Search for the cell housing the specified text and yield its (x, y) center coordinate. 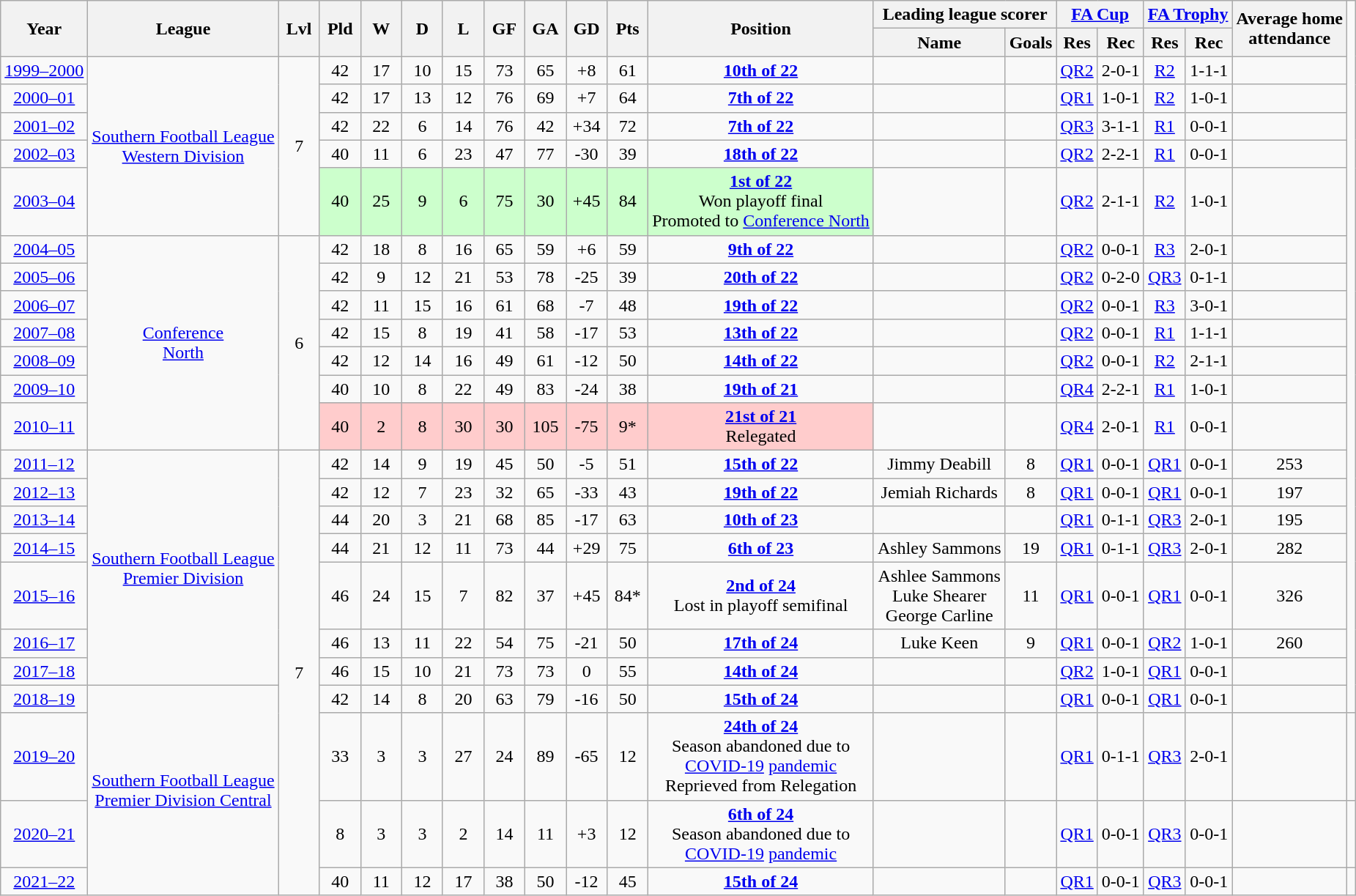
37 (546, 596)
D (422, 29)
2020–21 (44, 834)
1st of 22Won playoff finalPromoted to Conference North (761, 201)
33 (340, 756)
85 (546, 520)
84* (628, 596)
2016–17 (44, 643)
Southern Football LeagueWestern Division (183, 146)
2012–13 (44, 492)
GA (546, 29)
21st of 21Relegated (761, 426)
58 (546, 333)
195 (1289, 520)
18 (381, 249)
Year (44, 29)
Pts (628, 29)
Goals (1031, 42)
79 (546, 699)
2001–02 (44, 126)
-24 (587, 389)
9* (628, 426)
260 (1289, 643)
-5 (587, 464)
+8 (587, 70)
19th of 21 (761, 389)
-21 (587, 643)
2015–16 (44, 596)
Leading league scorer (964, 15)
2005–06 (44, 277)
24th of 24Season abandoned due toCOVID-19 pandemicReprieved from Relegation (761, 756)
10th of 22 (761, 70)
55 (628, 671)
+3 (587, 834)
105 (546, 426)
2009–10 (44, 389)
47 (504, 154)
2017–18 (44, 671)
89 (546, 756)
2002–03 (44, 154)
14th of 22 (761, 360)
+34 (587, 126)
2010–11 (44, 426)
2004–05 (44, 249)
84 (628, 201)
6th of 23 (761, 548)
2021–22 (44, 881)
Luke Keen (939, 643)
+7 (587, 98)
Jimmy Deabill (939, 464)
10th of 23 (761, 520)
GF (504, 29)
-30 (587, 154)
Lvl (299, 29)
Position (761, 29)
9th of 22 (761, 249)
+29 (587, 548)
-75 (587, 426)
2nd of 24Lost in playoff semifinal (761, 596)
2014–15 (44, 548)
15th of 22 (761, 464)
3-0-1 (1209, 305)
18th of 22 (761, 154)
13th of 22 (761, 333)
2018–19 (44, 699)
2000–01 (44, 98)
6th of 24Season abandoned due toCOVID-19 pandemic (761, 834)
77 (546, 154)
32 (504, 492)
-33 (587, 492)
-16 (587, 699)
51 (628, 464)
-7 (587, 305)
54 (504, 643)
2006–07 (44, 305)
43 (628, 492)
+6 (587, 249)
2003–04 (44, 201)
2007–08 (44, 333)
League (183, 29)
3-1-1 (1121, 126)
-65 (587, 756)
Average homeattendance (1289, 29)
2011–12 (44, 464)
17th of 24 (761, 643)
282 (1289, 548)
14th of 24 (761, 671)
Ashley Sammons (939, 548)
20th of 22 (761, 277)
2013–14 (44, 520)
ConferenceNorth (183, 343)
41 (504, 333)
FA Trophy (1188, 15)
0-2-0 (1121, 277)
Name (939, 42)
-25 (587, 277)
48 (628, 305)
2008–09 (44, 360)
FA Cup (1100, 15)
72 (628, 126)
Pld (340, 29)
W (381, 29)
25 (381, 201)
69 (546, 98)
82 (504, 596)
78 (546, 277)
253 (1289, 464)
Ashlee SammonsLuke ShearerGeorge Carline (939, 596)
2019–20 (44, 756)
Southern Football LeaguePremier Division (183, 568)
Jemiah Richards (939, 492)
GD (587, 29)
1999–2000 (44, 70)
Southern Football LeaguePremier Division Central (183, 790)
83 (546, 389)
L (463, 29)
64 (628, 98)
27 (463, 756)
326 (1289, 596)
197 (1289, 492)
0 (587, 671)
